Output the (x, y) coordinate of the center of the cell containing the given text.  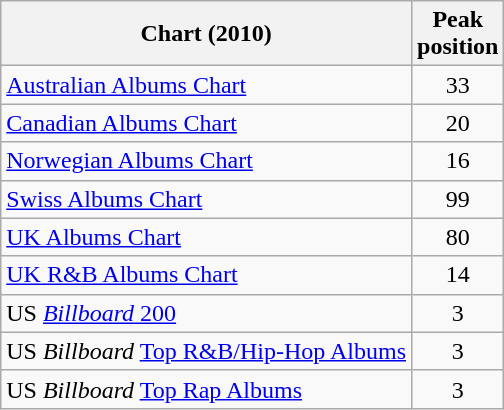
14 (458, 275)
Chart (2010) (206, 34)
UK R&B Albums Chart (206, 275)
US Billboard Top R&B/Hip-Hop Albums (206, 351)
Peakposition (458, 34)
US Billboard 200 (206, 313)
Norwegian Albums Chart (206, 161)
US Billboard Top Rap Albums (206, 389)
16 (458, 161)
99 (458, 199)
Canadian Albums Chart (206, 123)
20 (458, 123)
33 (458, 85)
Swiss Albums Chart (206, 199)
UK Albums Chart (206, 237)
80 (458, 237)
Australian Albums Chart (206, 85)
